Search for the cell housing the specified text and yield its (X, Y) center coordinate. 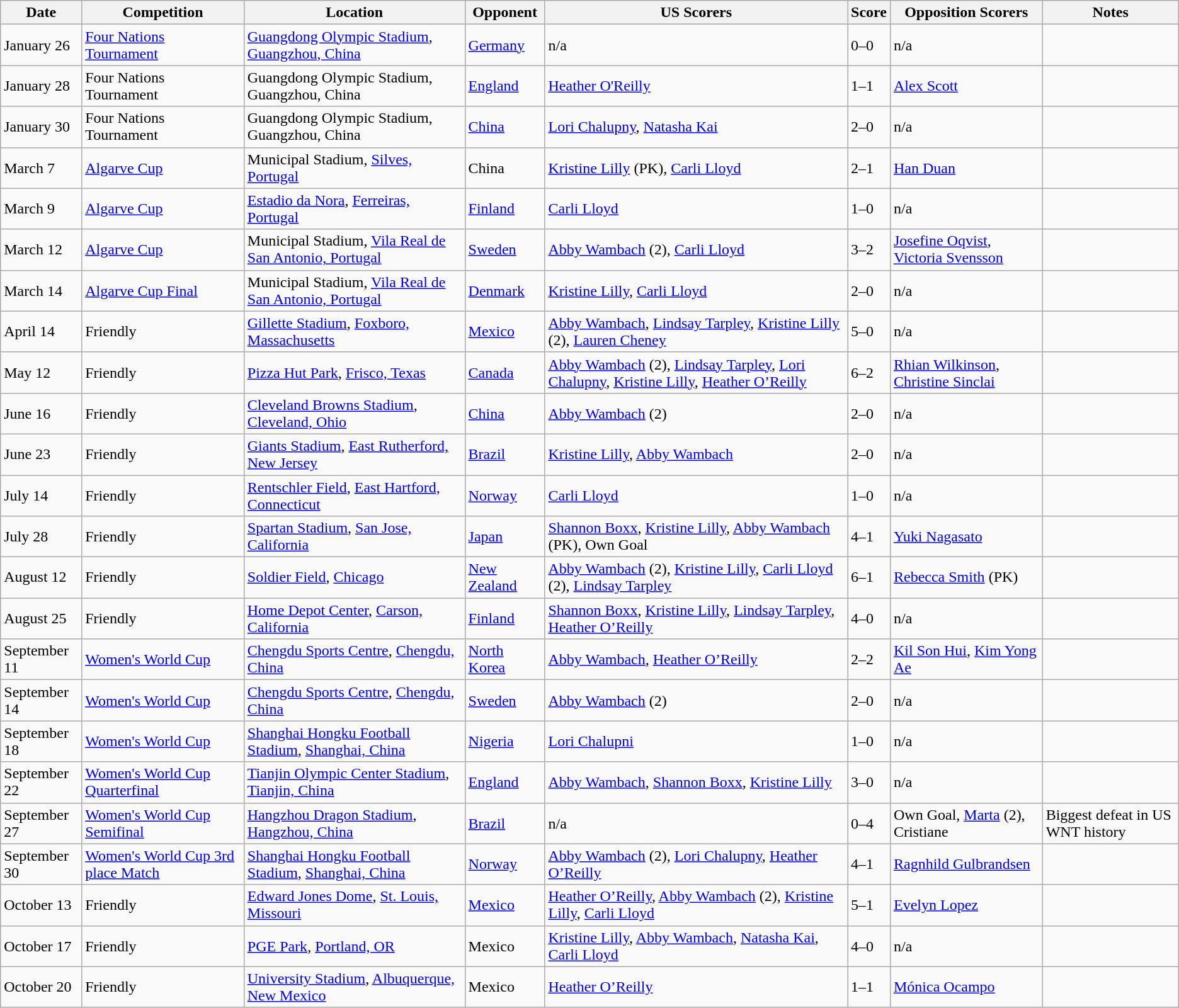
March 7 (42, 167)
Biggest defeat in US WNT history (1110, 824)
Abby Wambach, Lindsay Tarpley, Kristine Lilly (2), Lauren Cheney (697, 331)
Notes (1110, 13)
5–1 (869, 905)
Gillette Stadium, Foxboro, Massachusetts (354, 331)
September 27 (42, 824)
March 12 (42, 249)
Josefine Oqvist, Victoria Svensson (966, 249)
Cleveland Browns Stadium, Cleveland, Ohio (354, 413)
Location (354, 13)
Mónica Ocampo (966, 987)
October 13 (42, 905)
Ragnhild Gulbrandsen (966, 864)
June 23 (42, 455)
June 16 (42, 413)
Kil Son Hui, Kim Yong Ae (966, 660)
Estadio da Nora, Ferreiras, Portugal (354, 209)
Score (869, 13)
May 12 (42, 373)
Denmark (505, 291)
5–0 (869, 331)
Alex Scott (966, 86)
Opposition Scorers (966, 13)
Kristine Lilly (PK), Carli Lloyd (697, 167)
0–4 (869, 824)
September 22 (42, 782)
September 30 (42, 864)
6–2 (869, 373)
January 30 (42, 127)
Evelyn Lopez (966, 905)
January 26 (42, 45)
Soldier Field, Chicago (354, 578)
Kristine Lilly, Abby Wambach, Natasha Kai, Carli Lloyd (697, 946)
New Zealand (505, 578)
Nigeria (505, 742)
Date (42, 13)
PGE Park, Portland, OR (354, 946)
Rentschler Field, East Hartford, Connecticut (354, 495)
March 14 (42, 291)
Abby Wambach, Heather O’Reilly (697, 660)
Tianjin Olympic Center Stadium, Tianjin, China (354, 782)
Lori Chalupni (697, 742)
Abby Wambach, Shannon Boxx, Kristine Lilly (697, 782)
US Scorers (697, 13)
Abby Wambach (2), Lori Chalupny, Heather O’Reilly (697, 864)
Spartan Stadium, San Jose, California (354, 536)
Shannon Boxx, Kristine Lilly, Abby Wambach (PK), Own Goal (697, 536)
January 28 (42, 86)
Yuki Nagasato (966, 536)
October 17 (42, 946)
Germany (505, 45)
Canada (505, 373)
Kristine Lilly, Carli Lloyd (697, 291)
Heather O’Reilly (697, 987)
3–0 (869, 782)
October 20 (42, 987)
Abby Wambach (2), Lindsay Tarpley, Lori Chalupny, Kristine Lilly, Heather O’Reilly (697, 373)
University Stadium, Albuquerque, New Mexico (354, 987)
July 28 (42, 536)
August 25 (42, 618)
Own Goal, Marta (2), Cristiane (966, 824)
Edward Jones Dome, St. Louis, Missouri (354, 905)
Heather O'Reilly (697, 86)
Heather O’Reilly, Abby Wambach (2), Kristine Lilly, Carli Lloyd (697, 905)
Kristine Lilly, Abby Wambach (697, 455)
Women's World Cup 3rd place Match (163, 864)
Han Duan (966, 167)
Abby Wambach (2), Carli Lloyd (697, 249)
2–2 (869, 660)
September 18 (42, 742)
Opponent (505, 13)
6–1 (869, 578)
2–1 (869, 167)
0–0 (869, 45)
Lori Chalupny, Natasha Kai (697, 127)
July 14 (42, 495)
Women's World Cup Quarterfinal (163, 782)
April 14 (42, 331)
September 11 (42, 660)
Rebecca Smith (PK) (966, 578)
3–2 (869, 249)
Rhian Wilkinson, Christine Sinclai (966, 373)
Home Depot Center, Carson, California (354, 618)
Pizza Hut Park, Frisco, Texas (354, 373)
March 9 (42, 209)
Abby Wambach (2), Kristine Lilly, Carli Lloyd (2), Lindsay Tarpley (697, 578)
Hangzhou Dragon Stadium, Hangzhou, China (354, 824)
Shannon Boxx, Kristine Lilly, Lindsay Tarpley, Heather O’Reilly (697, 618)
Giants Stadium, East Rutherford, New Jersey (354, 455)
Municipal Stadium, Silves, Portugal (354, 167)
August 12 (42, 578)
North Korea (505, 660)
September 14 (42, 700)
Japan (505, 536)
Women's World Cup Semifinal (163, 824)
Algarve Cup Final (163, 291)
Competition (163, 13)
